Return (x, y) of the center of cell containing provided text 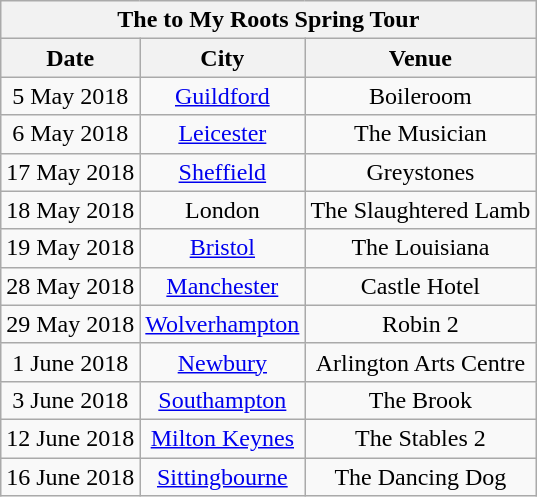
Leicester (222, 134)
Greystones (420, 172)
Sheffield (222, 172)
6 May 2018 (70, 134)
Guildford (222, 96)
Date (70, 58)
City (222, 58)
19 May 2018 (70, 248)
The Louisiana (420, 248)
28 May 2018 (70, 286)
Wolverhampton (222, 324)
Venue (420, 58)
The Brook (420, 400)
Newbury (222, 362)
Southampton (222, 400)
The Dancing Dog (420, 477)
The Slaughtered Lamb (420, 210)
Robin 2 (420, 324)
The Stables 2 (420, 438)
Boileroom (420, 96)
London (222, 210)
Manchester (222, 286)
3 June 2018 (70, 400)
Sittingbourne (222, 477)
The Musician (420, 134)
16 June 2018 (70, 477)
Bristol (222, 248)
12 June 2018 (70, 438)
18 May 2018 (70, 210)
Castle Hotel (420, 286)
Arlington Arts Centre (420, 362)
17 May 2018 (70, 172)
Milton Keynes (222, 438)
5 May 2018 (70, 96)
1 June 2018 (70, 362)
The to My Roots Spring Tour (268, 20)
29 May 2018 (70, 324)
